Identify which cell holds the provided text, then report its [x, y] central coordinate. 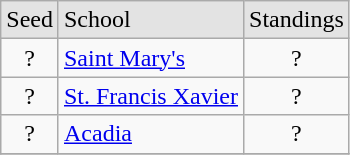
Saint Mary's [150, 58]
School [150, 20]
Standings [297, 20]
Seed [30, 20]
Acadia [150, 134]
St. Francis Xavier [150, 96]
